Output the [x, y] coordinate of the center of the cell containing the given text.  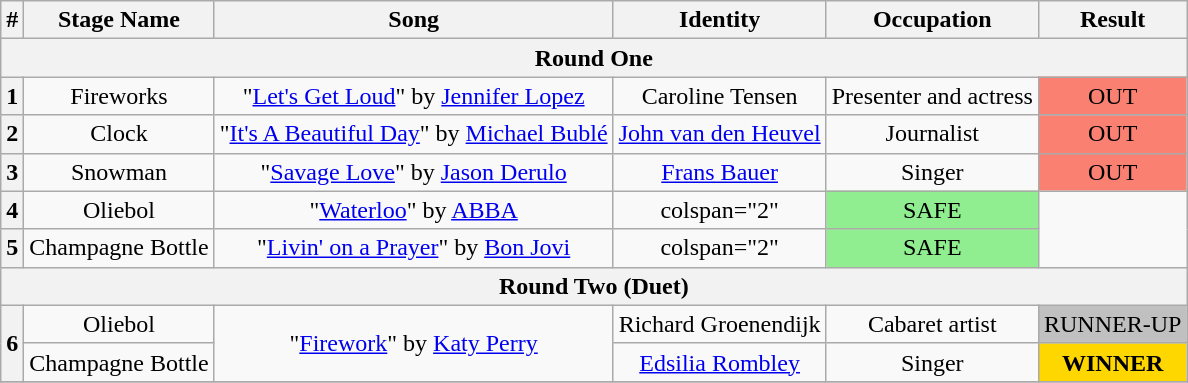
"It's A Beautiful Day" by Michael Bublé [414, 134]
Caroline Tensen [720, 96]
Journalist [932, 134]
"Firework" by Katy Perry [414, 343]
6 [12, 343]
Snowman [119, 172]
Result [1112, 20]
Fireworks [119, 96]
John van den Heuvel [720, 134]
1 [12, 96]
"Savage Love" by Jason Derulo [414, 172]
"Waterloo" by ABBA [414, 210]
Presenter and actress [932, 96]
Cabaret artist [932, 324]
Round One [594, 58]
Richard Groenendijk [720, 324]
Stage Name [119, 20]
Clock [119, 134]
Identity [720, 20]
"Let's Get Loud" by Jennifer Lopez [414, 96]
Song [414, 20]
# [12, 20]
Frans Bauer [720, 172]
Edsilia Rombley [720, 362]
4 [12, 210]
3 [12, 172]
Round Two (Duet) [594, 286]
5 [12, 248]
Occupation [932, 20]
WINNER [1112, 362]
RUNNER-UP [1112, 324]
2 [12, 134]
"Livin' on a Prayer" by Bon Jovi [414, 248]
